Return the [X, Y] coordinate for the center point of the cell that contains the specified text.  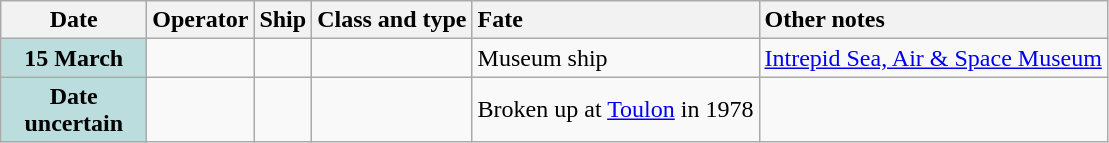
Date [74, 20]
15 March [74, 58]
Ship [283, 20]
Fate [616, 20]
Intrepid Sea, Air & Space Museum [933, 58]
Broken up at Toulon in 1978 [616, 110]
Date uncertain [74, 110]
Other notes [933, 20]
Operator [200, 20]
Museum ship [616, 58]
Class and type [392, 20]
